Locate the cell with the specified text and output its (x, y) center coordinate. 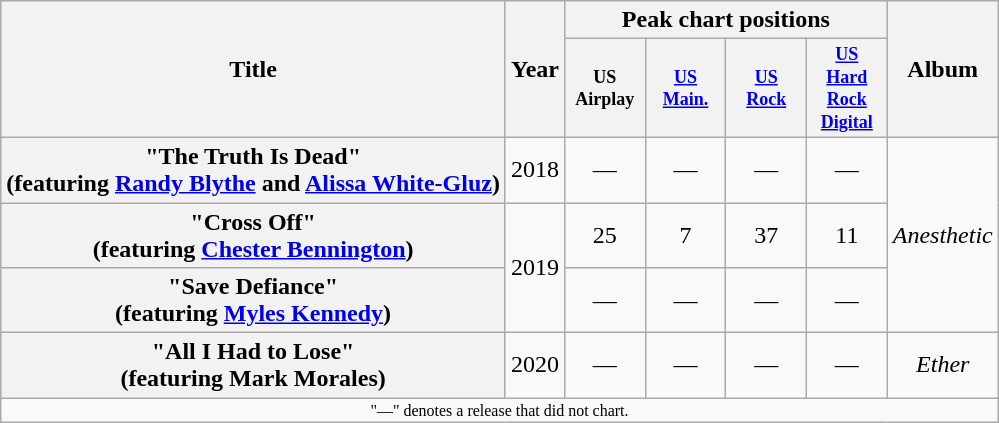
Peak chart positions (726, 20)
"Save Defiance"(featuring Myles Kennedy) (254, 300)
Title (254, 70)
"All I Had to Lose"(featuring Mark Morales) (254, 366)
25 (606, 236)
Year (534, 70)
7 (686, 236)
11 (848, 236)
USAirplay (606, 88)
2020 (534, 366)
"Cross Off"(featuring Chester Bennington) (254, 236)
USRock (766, 88)
Ether (942, 366)
USHard RockDigital (848, 88)
"The Truth Is Dead"(featuring Randy Blythe and Alissa White-Gluz) (254, 170)
37 (766, 236)
2019 (534, 268)
2018 (534, 170)
USMain. (686, 88)
"—" denotes a release that did not chart. (500, 410)
Anesthetic (942, 234)
Album (942, 70)
